Provide the (x, y) coordinate of the cell's center where the given text is located.  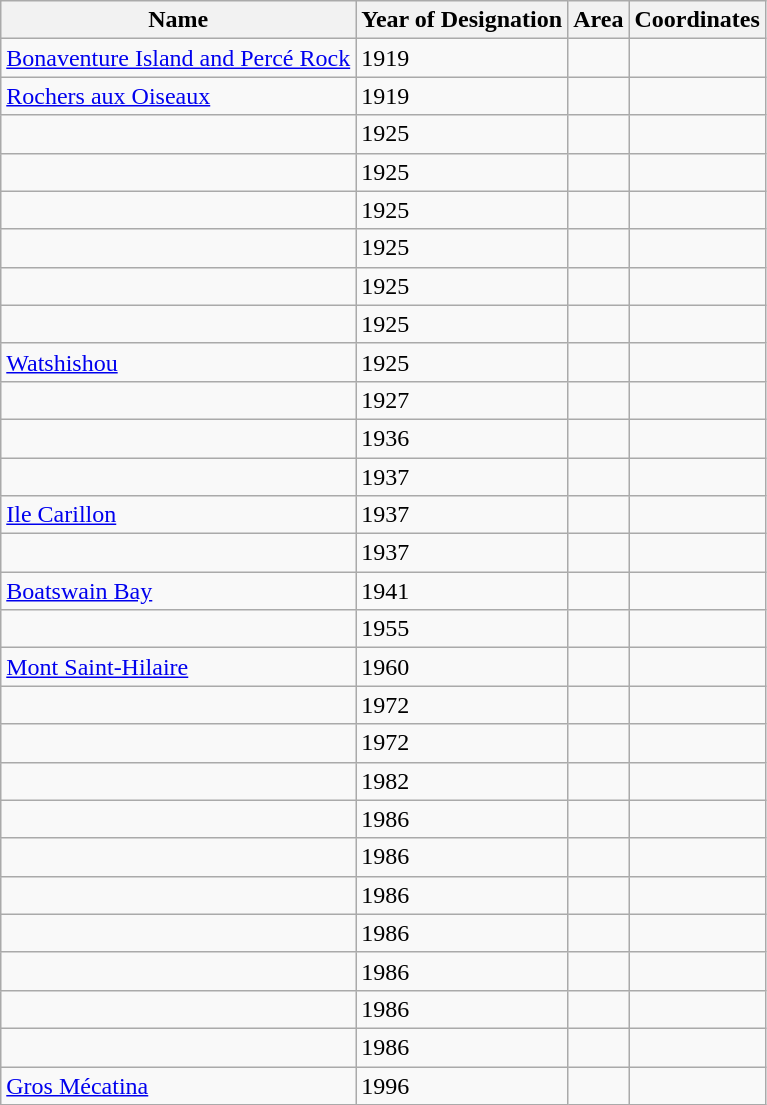
1955 (462, 629)
Gros Mécatina (178, 1085)
Year of Designation (462, 20)
Boatswain Bay (178, 591)
Ile Carillon (178, 515)
1941 (462, 591)
Name (178, 20)
1960 (462, 667)
1982 (462, 781)
Mont Saint-Hilaire (178, 667)
1927 (462, 400)
1936 (462, 438)
Area (598, 20)
Watshishou (178, 362)
Coordinates (697, 20)
Rochers aux Oiseaux (178, 96)
Bonaventure Island and Percé Rock (178, 58)
1996 (462, 1085)
